Provide the [X, Y] coordinate of the cell's center where the given text is located.  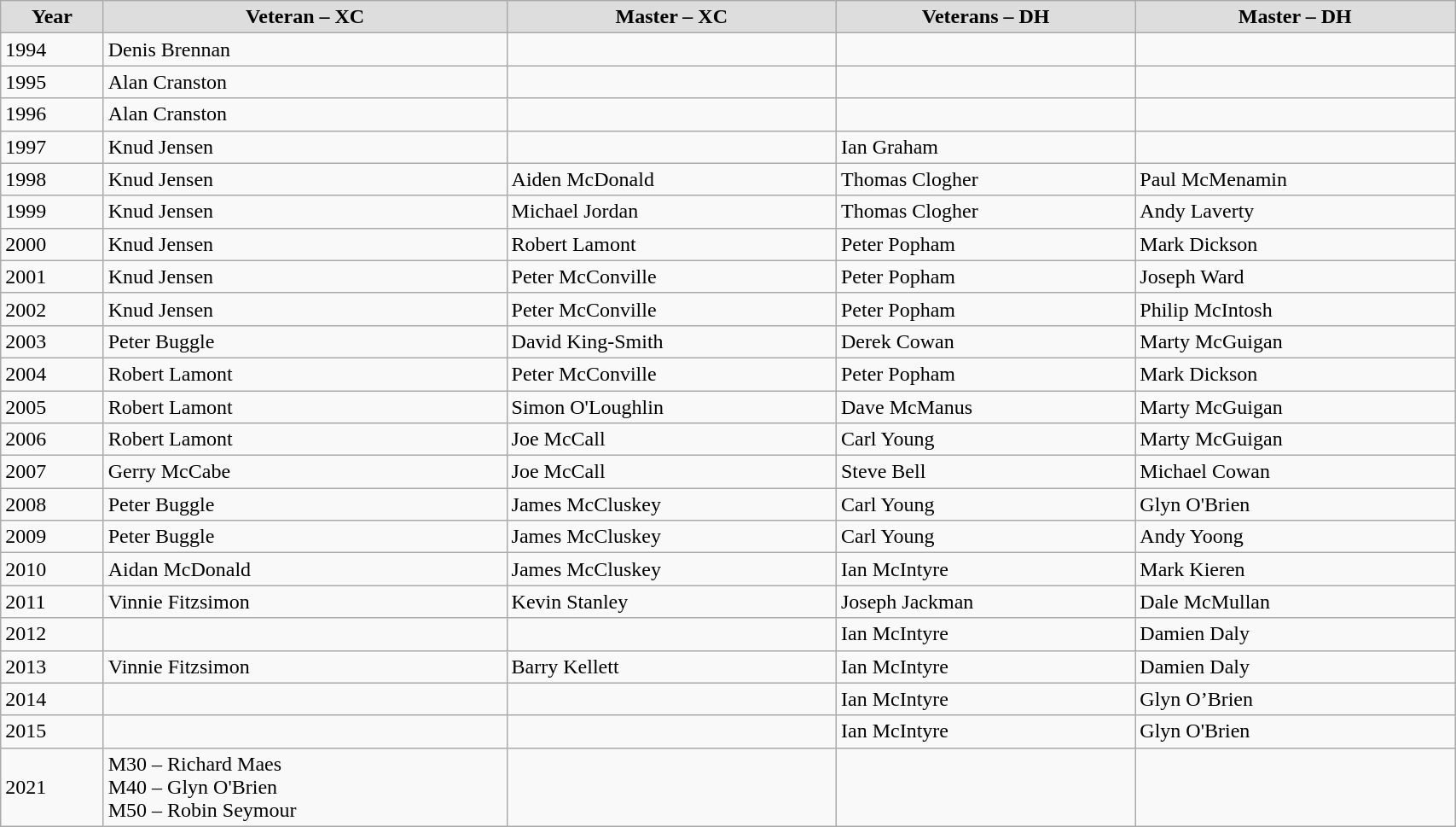
Dave McManus [985, 407]
2012 [52, 634]
Ian Graham [985, 147]
2006 [52, 440]
2002 [52, 309]
Glyn O’Brien [1295, 699]
2000 [52, 244]
1997 [52, 147]
2001 [52, 277]
Paul McMenamin [1295, 179]
Kevin Stanley [671, 602]
Philip McIntosh [1295, 309]
David King-Smith [671, 341]
1995 [52, 82]
1996 [52, 114]
1998 [52, 179]
Veteran – XC [305, 17]
Barry Kellett [671, 667]
Denis Brennan [305, 50]
2015 [52, 731]
Dale McMullan [1295, 602]
Joseph Ward [1295, 277]
Simon O'Loughlin [671, 407]
Andy Laverty [1295, 212]
Gerry McCabe [305, 472]
Joseph Jackman [985, 602]
Veterans – DH [985, 17]
Aidan McDonald [305, 569]
Michael Cowan [1295, 472]
2004 [52, 374]
2013 [52, 667]
M30 – Richard MaesM40 – Glyn O'BrienM50 – Robin Seymour [305, 787]
2009 [52, 537]
2021 [52, 787]
Andy Yoong [1295, 537]
Steve Bell [985, 472]
2010 [52, 569]
Year [52, 17]
Mark Kieren [1295, 569]
2005 [52, 407]
Michael Jordan [671, 212]
Master – XC [671, 17]
2003 [52, 341]
2008 [52, 504]
2007 [52, 472]
2014 [52, 699]
1994 [52, 50]
Derek Cowan [985, 341]
Aiden McDonald [671, 179]
1999 [52, 212]
2011 [52, 602]
Master – DH [1295, 17]
